Determine the [X, Y] coordinate at the center of the cell enclosing the given text.  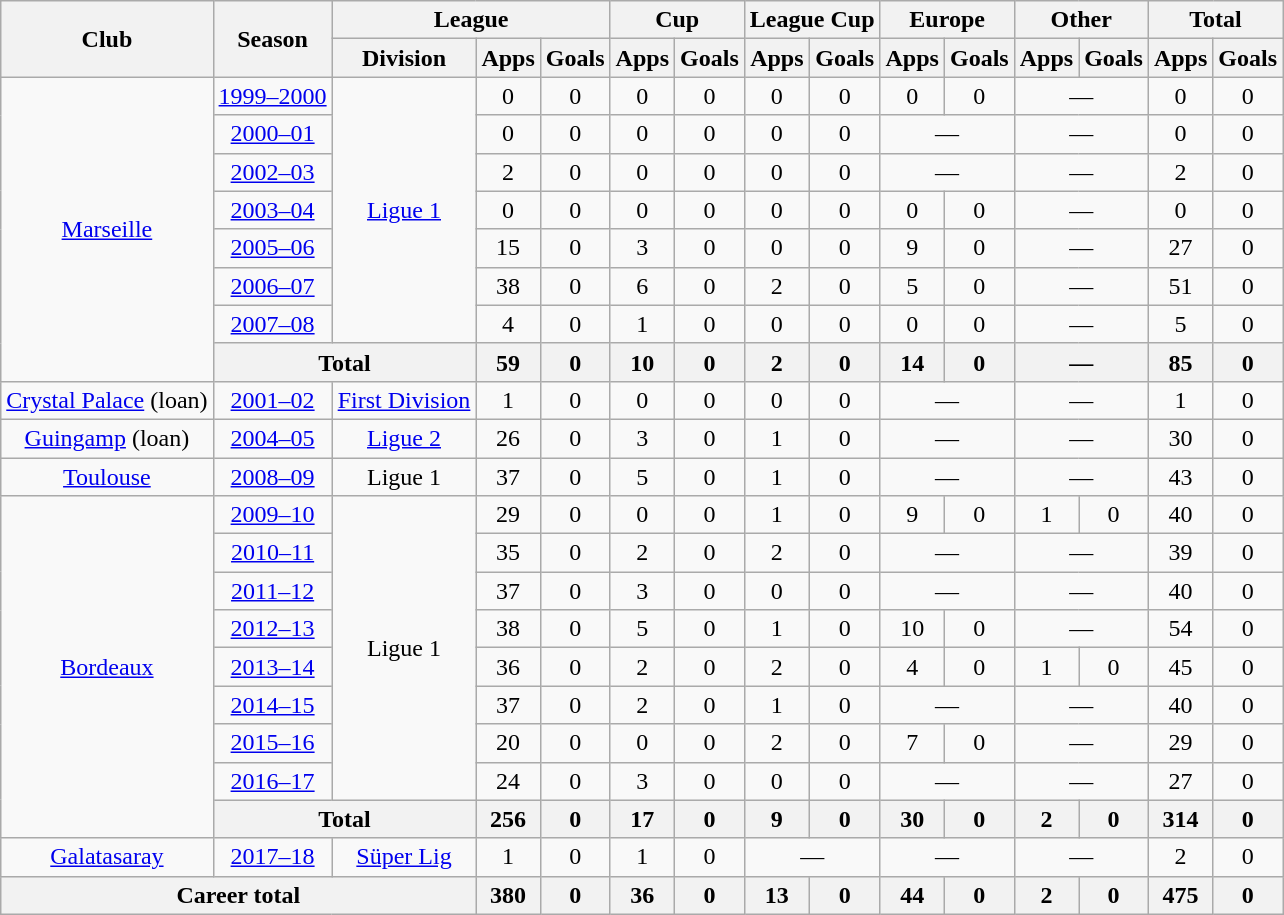
Ligue 2 [404, 438]
13 [776, 895]
44 [912, 895]
2011–12 [272, 591]
2017–18 [272, 857]
35 [508, 553]
2015–16 [272, 743]
2016–17 [272, 781]
2001–02 [272, 400]
Marseille [107, 229]
Europe [947, 20]
85 [1180, 362]
39 [1180, 553]
51 [1180, 286]
475 [1180, 895]
2010–11 [272, 553]
26 [508, 438]
2003–04 [272, 210]
Cup [677, 20]
2004–05 [272, 438]
7 [912, 743]
Bordeaux [107, 668]
24 [508, 781]
Galatasaray [107, 857]
Süper Lig [404, 857]
League Cup [812, 20]
43 [1180, 477]
256 [508, 819]
45 [1180, 667]
Division [404, 58]
2013–14 [272, 667]
Season [272, 39]
Crystal Palace (loan) [107, 400]
2002–03 [272, 172]
6 [642, 286]
59 [508, 362]
15 [508, 248]
2009–10 [272, 515]
Guingamp (loan) [107, 438]
380 [508, 895]
54 [1180, 629]
2005–06 [272, 248]
2007–08 [272, 324]
17 [642, 819]
314 [1180, 819]
Career total [238, 895]
Toulouse [107, 477]
2000–01 [272, 134]
1999–2000 [272, 96]
League [471, 20]
Club [107, 39]
14 [912, 362]
20 [508, 743]
2008–09 [272, 477]
Other [1081, 20]
2006–07 [272, 286]
2012–13 [272, 629]
2014–15 [272, 705]
First Division [404, 400]
